From the cell containing the given text, extract its center point as [X, Y] coordinate. 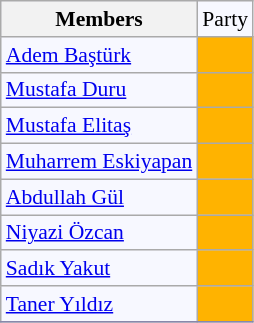
Abdullah Gül [100, 197]
Mustafa Duru [100, 90]
Sadık Yakut [100, 269]
Adem Baştürk [100, 55]
Niyazi Özcan [100, 233]
Mustafa Elitaş [100, 126]
Members [100, 19]
Muharrem Eskiyapan [100, 162]
Taner Yıldız [100, 304]
Party [225, 19]
